For the text-containing cell, return its midpoint in [X, Y] coordinate format. 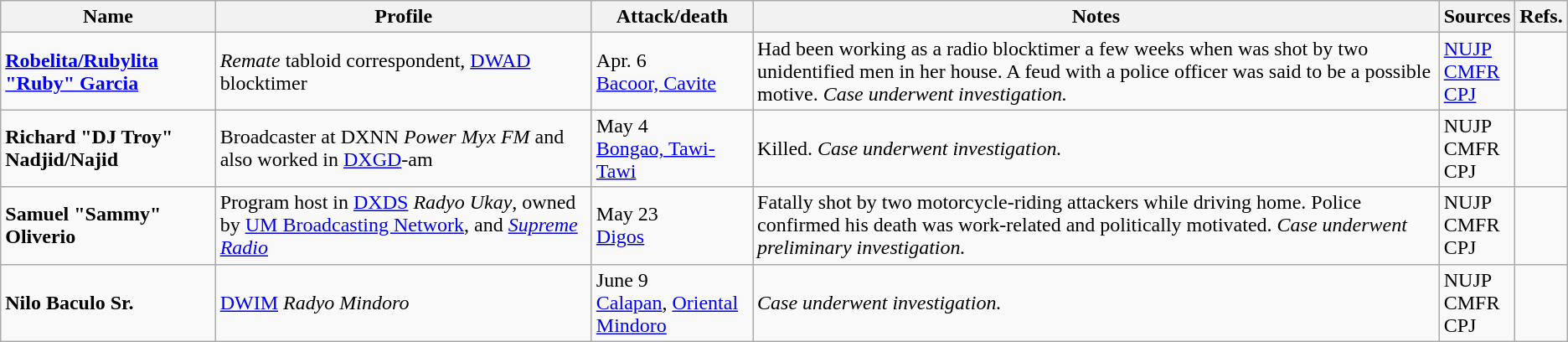
Remate tabloid correspondent, DWAD blocktimer [404, 71]
Nilo Baculo Sr. [108, 303]
Richard "DJ Troy" Nadjid/Najid [108, 148]
Attack/death [672, 17]
DWIM Radyo Mindoro [404, 303]
Notes [1096, 17]
Robelita/Rubylita "Ruby" Garcia [108, 71]
Name [108, 17]
Killed. Case underwent investigation. [1096, 148]
May 23Digos [672, 225]
Profile [404, 17]
Case underwent investigation. [1096, 303]
May 4Bongao, Tawi-Tawi [672, 148]
Samuel "Sammy" Oliverio [108, 225]
Program host in DXDS Radyo Ukay, owned by UM Broadcasting Network, and Supreme Radio [404, 225]
Sources [1478, 17]
Apr. 6Bacoor, Cavite [672, 71]
Refs. [1541, 17]
Broadcaster at DXNN Power Myx FM and also worked in DXGD-am [404, 148]
June 9Calapan, Oriental Mindoro [672, 303]
